Find where the given text appears and provide that cell's center as (x, y) coordinate. 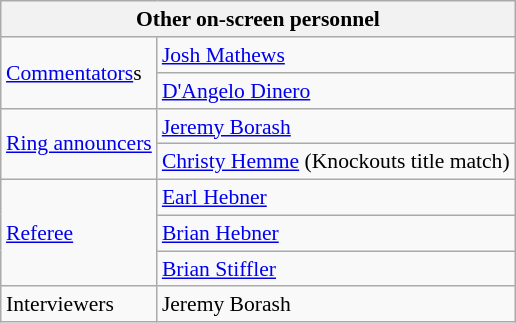
Brian Stiffler (336, 269)
Brian Hebner (336, 233)
Josh Mathews (336, 55)
Earl Hebner (336, 197)
Referee (79, 232)
Other on-screen personnel (258, 19)
Interviewers (79, 304)
Christy Hemme (Knockouts title match) (336, 162)
Ring announcers (79, 144)
Commentatorss (79, 72)
D'Angelo Dinero (336, 91)
